Pinpoint the cell where the given text exists, returning its [X, Y] midpoint coordinate. 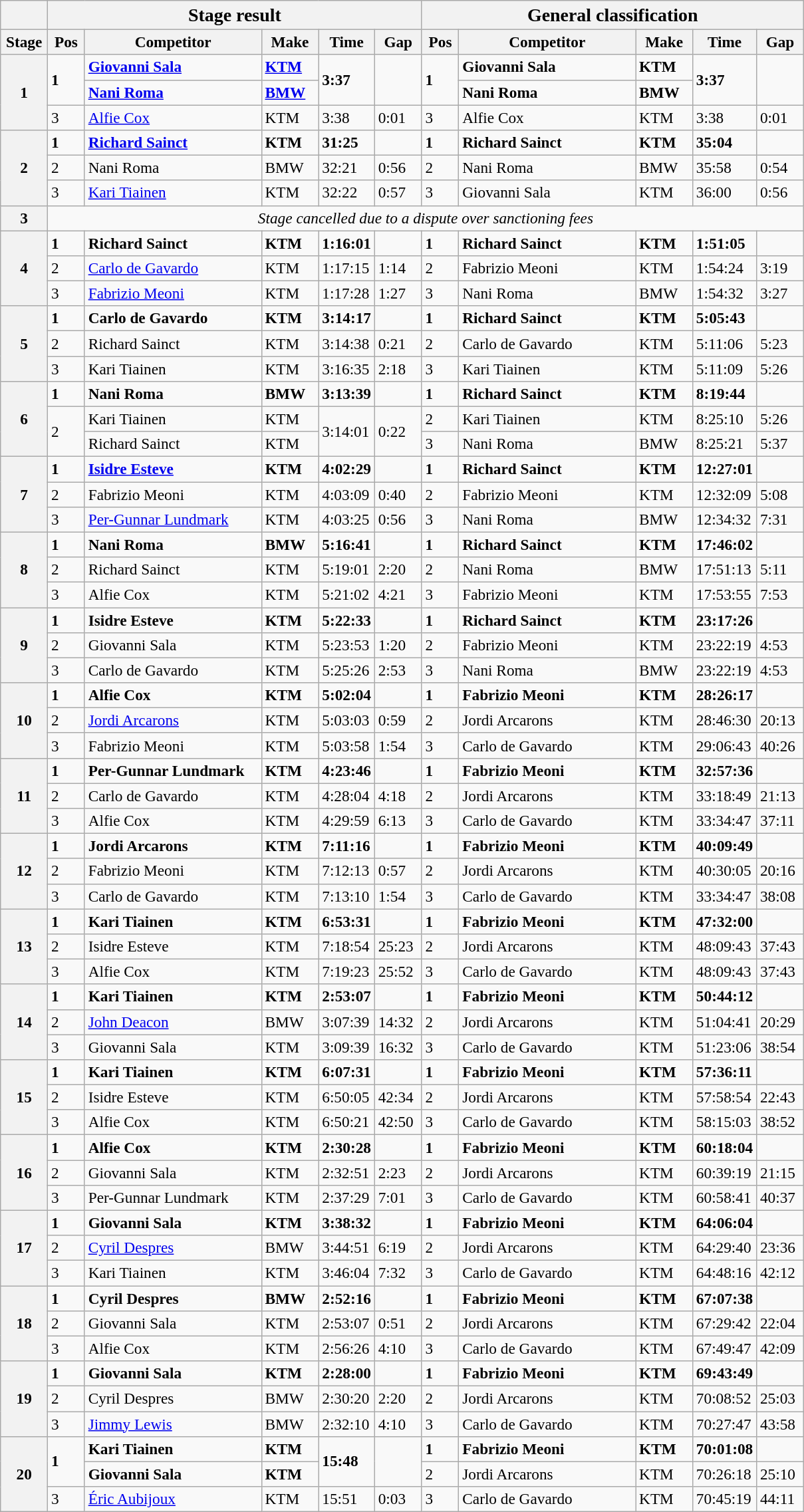
20 [24, 1473]
0:59 [398, 720]
0:22 [398, 432]
3:07:39 [346, 1022]
70:26:18 [724, 1474]
14:32 [398, 1022]
7:18:54 [346, 946]
2:37:29 [346, 1197]
5:11 [781, 569]
40:09:49 [724, 846]
21:15 [781, 1172]
5:08 [781, 494]
43:58 [781, 1424]
1:20 [398, 645]
6:50:05 [346, 1097]
2:53 [398, 670]
5:23:53 [346, 645]
4:29:59 [346, 820]
57:58:54 [724, 1097]
70:01:08 [724, 1449]
5:11:09 [724, 368]
3:14:38 [346, 343]
0:51 [398, 1323]
70:45:19 [724, 1499]
38:54 [781, 1047]
25:03 [781, 1398]
19 [24, 1398]
2:56:26 [346, 1348]
60:18:04 [724, 1147]
22:04 [781, 1323]
23:17:26 [724, 620]
15:51 [346, 1499]
42:50 [398, 1122]
70:27:47 [724, 1424]
3:13:39 [346, 394]
22:43 [781, 1097]
32:57:36 [724, 771]
14 [24, 1021]
17 [24, 1247]
33:18:49 [724, 795]
1:54:32 [724, 293]
15 [24, 1097]
25:52 [398, 971]
67:07:38 [724, 1298]
42:12 [781, 1273]
1:17:15 [346, 268]
69:43:49 [724, 1373]
23:36 [781, 1248]
5:22:33 [346, 620]
64:06:04 [724, 1223]
7:12:13 [346, 871]
40:26 [781, 745]
7:19:23 [346, 971]
1:27 [398, 293]
3:19 [781, 268]
5:23 [781, 343]
44:11 [781, 1499]
17:53:55 [724, 594]
Éric Aubijoux [173, 1499]
7:11:16 [346, 846]
1:14 [398, 268]
40:30:05 [724, 871]
0:40 [398, 494]
38:08 [781, 896]
4:21 [398, 594]
1:16:01 [346, 243]
Stage [24, 42]
5:19:01 [346, 569]
51:04:41 [724, 1022]
25:10 [781, 1474]
3:38:32 [346, 1223]
40:37 [781, 1197]
7:32 [398, 1273]
7:31 [781, 519]
51:23:06 [724, 1047]
1:51:05 [724, 243]
2:23 [398, 1172]
28:46:30 [724, 720]
3:14:17 [346, 318]
1:17:28 [346, 293]
6:19 [398, 1248]
25:23 [398, 946]
4:18 [398, 795]
10 [24, 719]
5:25:26 [346, 670]
2:18 [398, 368]
13 [24, 945]
64:29:40 [724, 1248]
42:09 [781, 1348]
0:21 [398, 343]
35:04 [724, 142]
12:34:32 [724, 519]
20:13 [781, 720]
3:46:04 [346, 1273]
General classification [612, 15]
31:25 [346, 142]
2:32:10 [346, 1424]
2:52:16 [346, 1298]
0:54 [781, 168]
5 [24, 343]
5:05:43 [724, 318]
6:53:31 [346, 921]
67:29:42 [724, 1323]
17:51:13 [724, 569]
6:50:21 [346, 1122]
29:06:43 [724, 745]
20:29 [781, 1022]
3:27 [781, 293]
2:30:28 [346, 1147]
3:44:51 [346, 1248]
70:08:52 [724, 1398]
4:03:25 [346, 519]
64:48:16 [724, 1273]
4:23:46 [346, 771]
8 [24, 569]
20:16 [781, 871]
35:58 [724, 168]
Jimmy Lewis [173, 1424]
2:32:51 [346, 1172]
0:03 [398, 1499]
9 [24, 645]
4:28:04 [346, 795]
38:52 [781, 1122]
8:19:44 [724, 394]
16 [24, 1172]
8:25:10 [724, 419]
32:21 [346, 168]
1:54:24 [724, 268]
5:11:06 [724, 343]
12:32:09 [724, 494]
2:30:20 [346, 1398]
18 [24, 1323]
4:02:29 [346, 469]
7 [24, 493]
7:01 [398, 1197]
6 [24, 419]
5:16:41 [346, 545]
57:36:11 [724, 1072]
7:13:10 [346, 896]
12:27:01 [724, 469]
6:07:31 [346, 1072]
4:03:09 [346, 494]
17:46:02 [724, 545]
Stage cancelled due to a dispute over sanctioning fees [426, 218]
8:25:21 [724, 444]
58:15:03 [724, 1122]
Stage result [235, 15]
15:48 [346, 1461]
67:49:47 [724, 1348]
60:39:19 [724, 1172]
50:44:12 [724, 997]
4 [24, 267]
5:03:58 [346, 745]
2:28:00 [346, 1373]
John Deacon [173, 1022]
11 [24, 795]
7:53 [781, 594]
3:14:01 [346, 432]
28:26:17 [724, 695]
5:21:02 [346, 594]
3:09:39 [346, 1047]
60:58:41 [724, 1197]
47:32:00 [724, 921]
5:03:03 [346, 720]
21:13 [781, 795]
32:22 [346, 193]
37:11 [781, 820]
16:32 [398, 1047]
12 [24, 871]
42:34 [398, 1097]
5:37 [781, 444]
5:02:04 [346, 695]
36:00 [724, 193]
3:16:35 [346, 368]
6:13 [398, 820]
